Determine the [X, Y] coordinate at the center of the cell enclosing the given text.  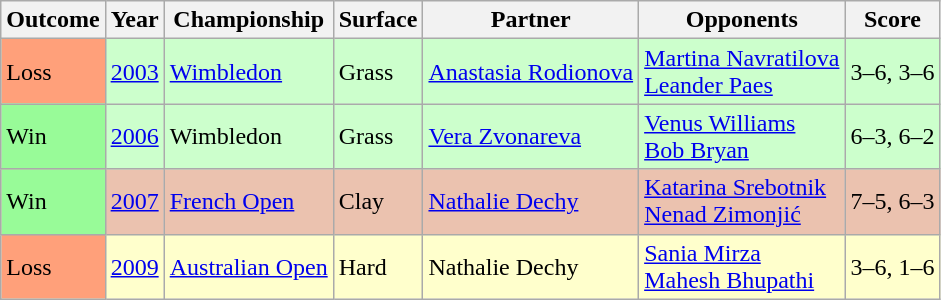
Sania Mirza Mahesh Bhupathi [742, 266]
French Open [248, 202]
Australian Open [248, 266]
Clay [378, 202]
Opponents [742, 20]
Vera Zvonareva [531, 136]
Katarina Srebotnik Nenad Zimonjić [742, 202]
2007 [134, 202]
Hard [378, 266]
Surface [378, 20]
Score [892, 20]
2009 [134, 266]
Partner [531, 20]
2003 [134, 72]
Outcome [53, 20]
Championship [248, 20]
3–6, 1–6 [892, 266]
3–6, 3–6 [892, 72]
7–5, 6–3 [892, 202]
Venus Williams Bob Bryan [742, 136]
Anastasia Rodionova [531, 72]
Year [134, 20]
Martina Navratilova Leander Paes [742, 72]
6–3, 6–2 [892, 136]
2006 [134, 136]
